Return [X, Y] of the center of cell containing provided text 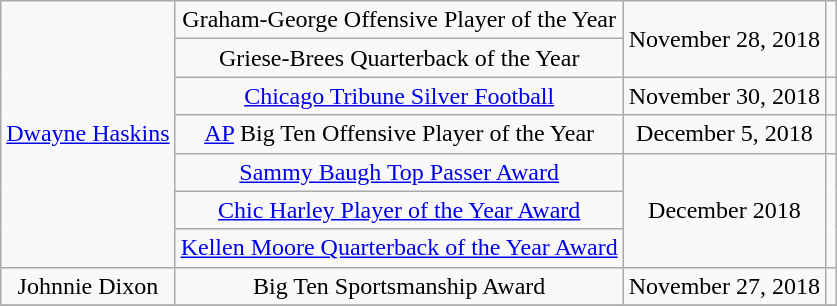
Sammy Baugh Top Passer Award [399, 172]
Chicago Tribune Silver Football [399, 96]
Big Ten Sportsmanship Award [399, 286]
Griese-Brees Quarterback of the Year [399, 58]
December 5, 2018 [724, 134]
Johnnie Dixon [88, 286]
AP Big Ten Offensive Player of the Year [399, 134]
Graham-George Offensive Player of the Year [399, 20]
November 28, 2018 [724, 39]
Chic Harley Player of the Year Award [399, 210]
December 2018 [724, 210]
Dwayne Haskins [88, 134]
Kellen Moore Quarterback of the Year Award [399, 248]
November 27, 2018 [724, 286]
November 30, 2018 [724, 96]
